Search for the cell housing the specified text and yield its [x, y] center coordinate. 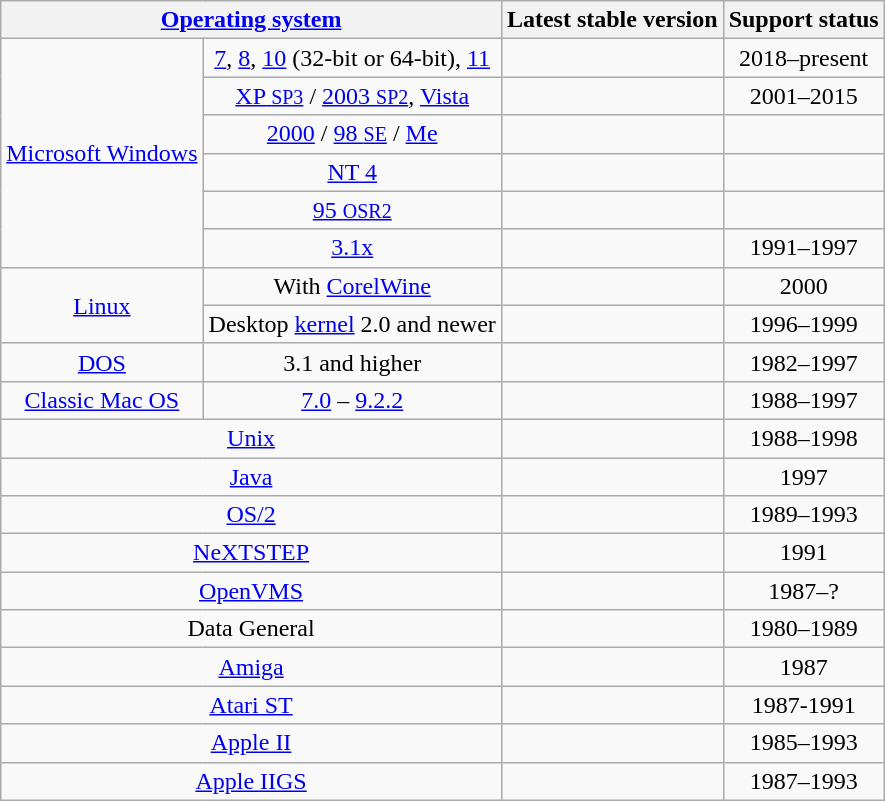
1997 [804, 477]
Apple IIGS [252, 781]
Java [252, 477]
1987-1991 [804, 705]
Support status [804, 20]
NeXTSTEP [252, 553]
Desktop kernel 2.0 and newer [352, 324]
95 OSR2 [352, 210]
1982–1997 [804, 362]
Unix [252, 438]
1987 [804, 667]
XP SP3 / 2003 SP2, Vista [352, 96]
2001–2015 [804, 96]
1989–1993 [804, 515]
Latest stable version [612, 20]
2000 [804, 286]
Apple II [252, 743]
1996–1999 [804, 324]
NT 4 [352, 172]
1988–1997 [804, 400]
7.0 – 9.2.2 [352, 400]
2000 / 98 SE / Me [352, 134]
2018–present [804, 58]
1985–1993 [804, 743]
OpenVMS [252, 591]
Amiga [252, 667]
Classic Mac OS [102, 400]
Linux [102, 305]
1980–1989 [804, 629]
1988–1998 [804, 438]
3.1x [352, 248]
1987–? [804, 591]
Data General [252, 629]
OS/2 [252, 515]
7, 8, 10 (32-bit or 64-bit), 11 [352, 58]
Atari ST [252, 705]
1991–1997 [804, 248]
With CorelWine [352, 286]
3.1 and higher [352, 362]
1991 [804, 553]
1987–1993 [804, 781]
Microsoft Windows [102, 153]
DOS [102, 362]
Operating system [252, 20]
